Determine the [X, Y] coordinate at the center of the cell enclosing the given text.  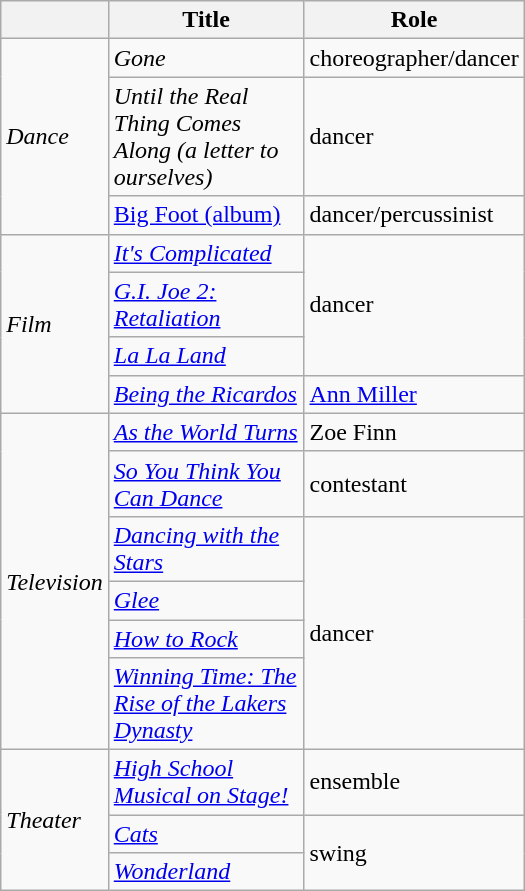
dancer/percussinist [414, 215]
Ann Miller [414, 394]
How to Rock [206, 639]
Dancing with the Stars [206, 548]
Zoe Finn [414, 432]
High School Musical on Stage! [206, 782]
Theater [55, 820]
It's Complicated [206, 253]
choreographer/dancer [414, 58]
G.I. Joe 2: Retaliation [206, 304]
Big Foot (album) [206, 215]
swing [414, 853]
Glee [206, 600]
contestant [414, 484]
Film [55, 324]
Winning Time: The Rise of the Lakers Dynasty [206, 704]
Until the Real Thing Comes Along (a letter to ourselves) [206, 136]
Gone [206, 58]
Being the Ricardos [206, 394]
Cats [206, 834]
Title [206, 20]
La La Land [206, 356]
Dance [55, 136]
ensemble [414, 782]
Wonderland [206, 872]
Television [55, 581]
So You Think You Can Dance [206, 484]
As the World Turns [206, 432]
Role [414, 20]
